Identify which cell holds the provided text, then report its (X, Y) central coordinate. 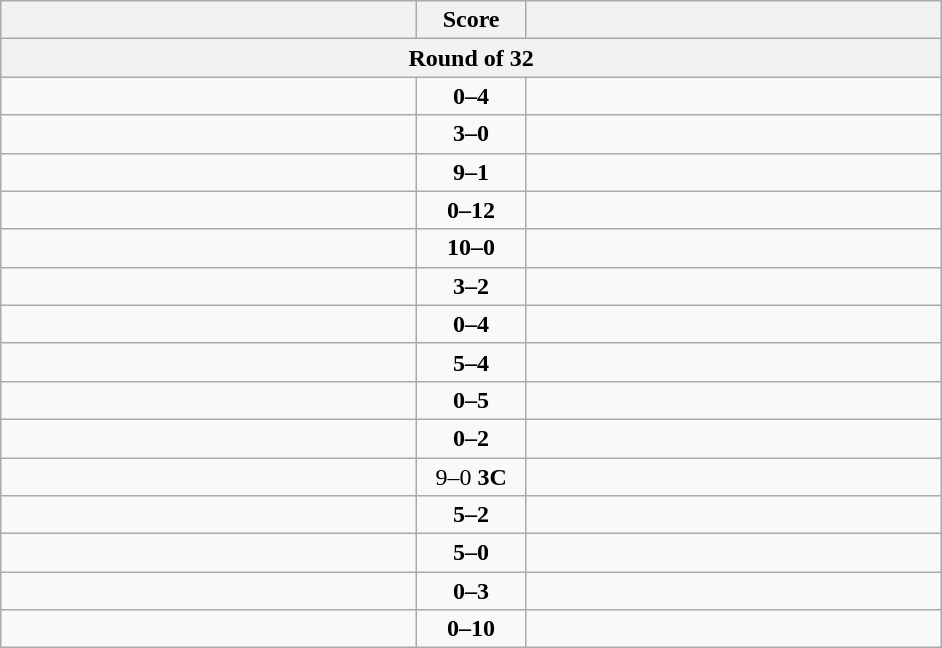
0–5 (472, 400)
Score (472, 20)
0–12 (472, 210)
9–1 (472, 172)
10–0 (472, 248)
5–4 (472, 362)
3–2 (472, 286)
Round of 32 (472, 58)
0–3 (472, 591)
3–0 (472, 134)
5–2 (472, 515)
5–0 (472, 553)
9–0 3C (472, 477)
0–2 (472, 438)
0–10 (472, 629)
